Locate the cell with the specified text and output its [X, Y] center coordinate. 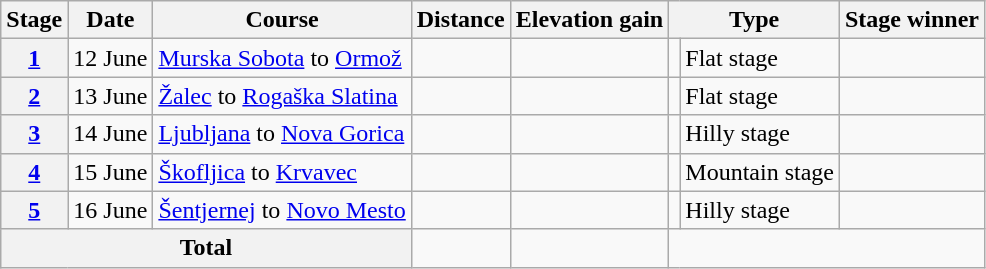
Šentjernej to Novo Mesto [282, 210]
3 [34, 134]
Stage [34, 20]
Distance [460, 20]
Type [754, 20]
Mountain stage [760, 172]
14 June [110, 134]
5 [34, 210]
13 June [110, 96]
Žalec to Rogaška Slatina [282, 96]
Stage winner [912, 20]
Date [110, 20]
4 [34, 172]
Elevation gain [589, 20]
Total [206, 248]
15 June [110, 172]
16 June [110, 210]
1 [34, 58]
Course [282, 20]
Škofljica to Krvavec [282, 172]
Ljubljana to Nova Gorica [282, 134]
Murska Sobota to Ormož [282, 58]
2 [34, 96]
12 June [110, 58]
